Provide the [X, Y] coordinate of the cell's center where the given text is located.  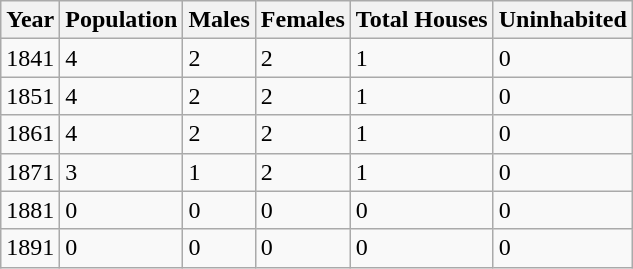
1841 [30, 58]
Females [302, 20]
1861 [30, 134]
Population [122, 20]
1871 [30, 172]
1881 [30, 210]
1851 [30, 96]
1891 [30, 248]
3 [122, 172]
Year [30, 20]
Total Houses [422, 20]
Uninhabited [562, 20]
Males [219, 20]
